Extract the [x, y] coordinate from the center of the cell holding the provided text.  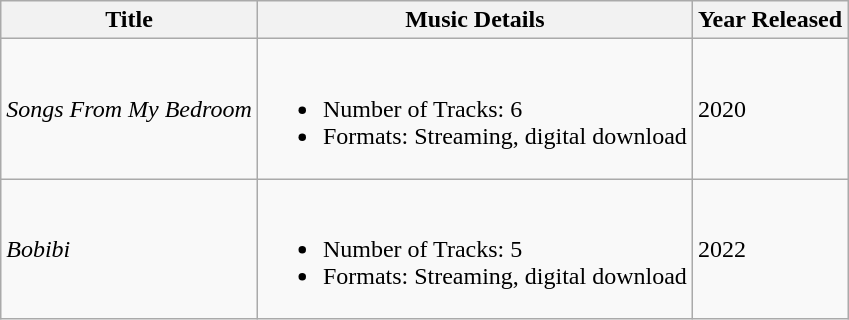
Year Released [770, 20]
Number of Tracks: 6Formats: Streaming, digital download [474, 109]
2020 [770, 109]
Songs From My Bedroom [130, 109]
Title [130, 20]
2022 [770, 249]
Number of Tracks: 5Formats: Streaming, digital download [474, 249]
Bobibi [130, 249]
Music Details [474, 20]
